Output the [X, Y] coordinate of the center of the cell containing the given text.  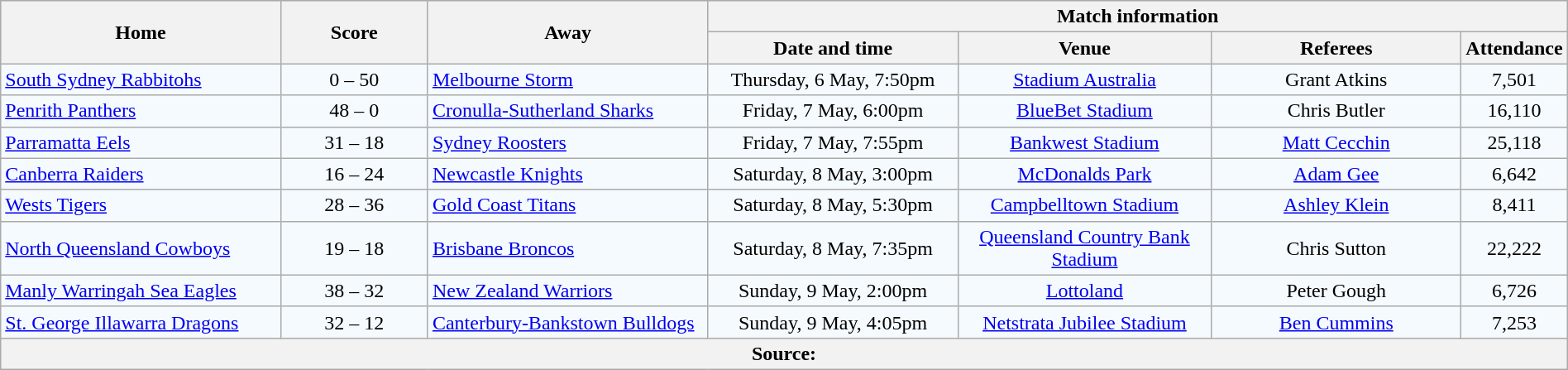
7,501 [1514, 79]
Parramatta Eels [141, 142]
Score [354, 32]
31 – 18 [354, 142]
Peter Gough [1336, 291]
Saturday, 8 May, 3:00pm [833, 174]
Matt Cecchin [1336, 142]
Lottoland [1084, 291]
Grant Atkins [1336, 79]
8,411 [1514, 205]
Chris Sutton [1336, 248]
Friday, 7 May, 6:00pm [833, 111]
19 – 18 [354, 248]
Home [141, 32]
Canberra Raiders [141, 174]
Ashley Klein [1336, 205]
Away [567, 32]
Queensland Country Bank Stadium [1084, 248]
Match information [1138, 17]
Venue [1084, 48]
Wests Tigers [141, 205]
Referees [1336, 48]
Melbourne Storm [567, 79]
6,642 [1514, 174]
Penrith Panthers [141, 111]
0 – 50 [354, 79]
Gold Coast Titans [567, 205]
Chris Butler [1336, 111]
Saturday, 8 May, 7:35pm [833, 248]
Canterbury-Bankstown Bulldogs [567, 322]
Saturday, 8 May, 5:30pm [833, 205]
Cronulla-Sutherland Sharks [567, 111]
6,726 [1514, 291]
McDonalds Park [1084, 174]
Source: [784, 353]
Date and time [833, 48]
25,118 [1514, 142]
Adam Gee [1336, 174]
Attendance [1514, 48]
Thursday, 6 May, 7:50pm [833, 79]
Bankwest Stadium [1084, 142]
Stadium Australia [1084, 79]
Newcastle Knights [567, 174]
Ben Cummins [1336, 322]
North Queensland Cowboys [141, 248]
South Sydney Rabbitohs [141, 79]
Campbelltown Stadium [1084, 205]
48 – 0 [354, 111]
16 – 24 [354, 174]
7,253 [1514, 322]
Sydney Roosters [567, 142]
Brisbane Broncos [567, 248]
St. George Illawarra Dragons [141, 322]
Sunday, 9 May, 4:05pm [833, 322]
Friday, 7 May, 7:55pm [833, 142]
New Zealand Warriors [567, 291]
BlueBet Stadium [1084, 111]
22,222 [1514, 248]
32 – 12 [354, 322]
28 – 36 [354, 205]
Sunday, 9 May, 2:00pm [833, 291]
Netstrata Jubilee Stadium [1084, 322]
16,110 [1514, 111]
Manly Warringah Sea Eagles [141, 291]
38 – 32 [354, 291]
